Output the (X, Y) coordinate of the center of the cell containing the given text.  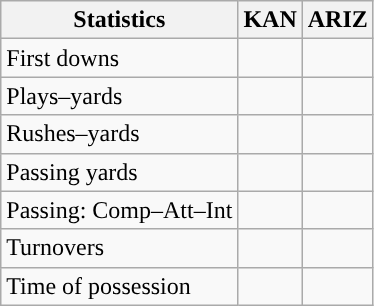
Time of possession (120, 286)
Passing: Comp–Att–Int (120, 210)
Plays–yards (120, 96)
Statistics (120, 20)
Turnovers (120, 248)
ARIZ (338, 20)
First downs (120, 58)
KAN (270, 20)
Rushes–yards (120, 134)
Passing yards (120, 172)
